Return (X, Y) of the center of cell containing provided text 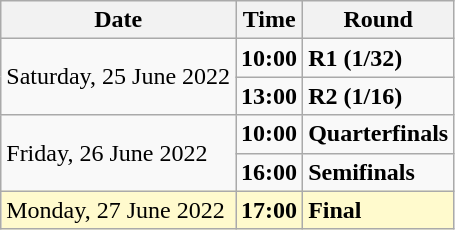
Final (378, 210)
Semifinals (378, 172)
13:00 (270, 96)
Date (118, 20)
R2 (1/16) (378, 96)
Round (378, 20)
16:00 (270, 172)
Quarterfinals (378, 134)
Monday, 27 June 2022 (118, 210)
Saturday, 25 June 2022 (118, 77)
Time (270, 20)
17:00 (270, 210)
Friday, 26 June 2022 (118, 153)
R1 (1/32) (378, 58)
